Find where the given text appears and provide that cell's center as [X, Y] coordinate. 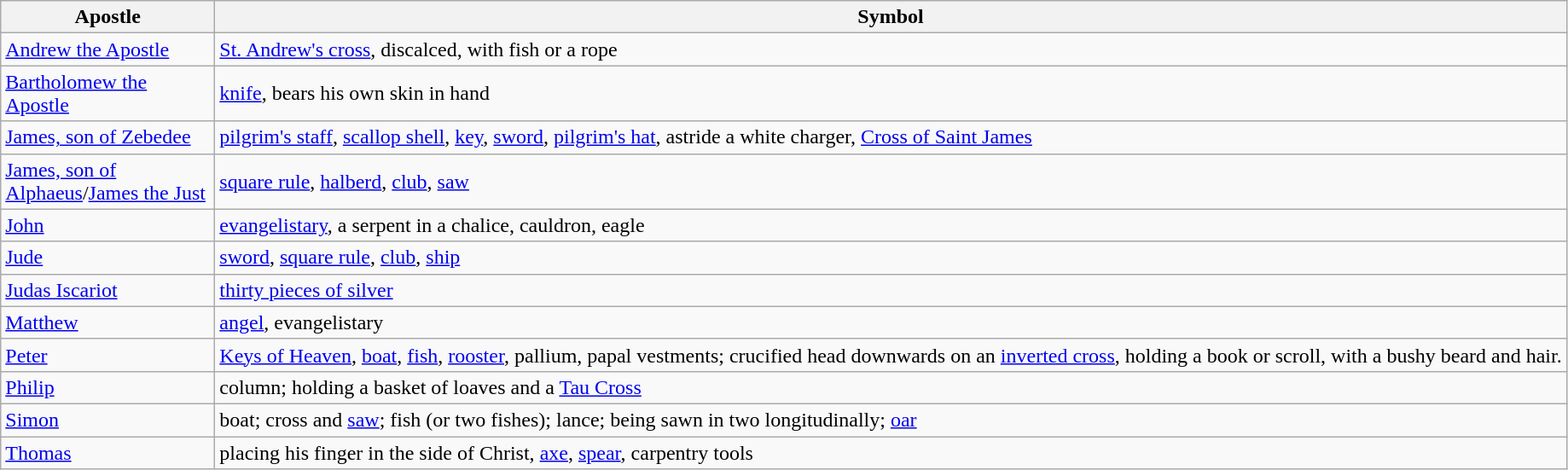
John [107, 225]
boat; cross and saw; fish (or two fishes); lance; being sawn in two longitudinally; oar [891, 420]
St. Andrew's cross, discalced, with fish or a rope [891, 49]
placing his finger in the side of Christ, axe, spear, carpentry tools [891, 453]
Judas Iscariot [107, 290]
thirty pieces of silver [891, 290]
Peter [107, 355]
pilgrim's staff, scallop shell, key, sword, pilgrim's hat, astride a white charger, Cross of Saint James [891, 137]
Symbol [891, 17]
Apostle [107, 17]
evangelistary, a serpent in a chalice, cauldron, eagle [891, 225]
Philip [107, 387]
knife, bears his own skin in hand [891, 94]
square rule, halberd, club, saw [891, 181]
Bartholomew the Apostle [107, 94]
Andrew the Apostle [107, 49]
James, son of Alphaeus/James the Just [107, 181]
Matthew [107, 322]
Thomas [107, 453]
Jude [107, 258]
James, son of Zebedee [107, 137]
Simon [107, 420]
sword, square rule, club, ship [891, 258]
angel, evangelistary [891, 322]
column; holding a basket of loaves and a Tau Cross [891, 387]
